Locate the cell with the specified text and output its (x, y) center coordinate. 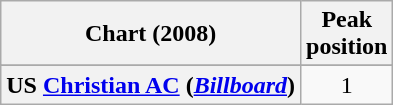
Peakposition (347, 34)
1 (347, 85)
Chart (2008) (151, 34)
US Christian AC (Billboard) (151, 85)
